From the cell containing the given text, extract its center point as [x, y] coordinate. 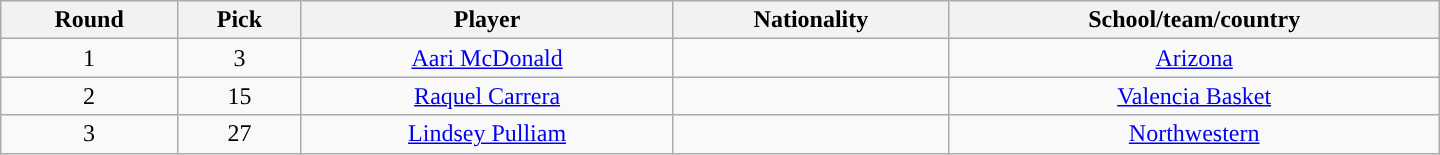
Pick [239, 20]
27 [239, 134]
School/team/country [1194, 20]
15 [239, 96]
Player [486, 20]
Lindsey Pulliam [486, 134]
Northwestern [1194, 134]
Round [90, 20]
Arizona [1194, 58]
Valencia Basket [1194, 96]
2 [90, 96]
1 [90, 58]
Raquel Carrera [486, 96]
Aari McDonald [486, 58]
Nationality [811, 20]
